Find where the given text appears and provide that cell's center as (x, y) coordinate. 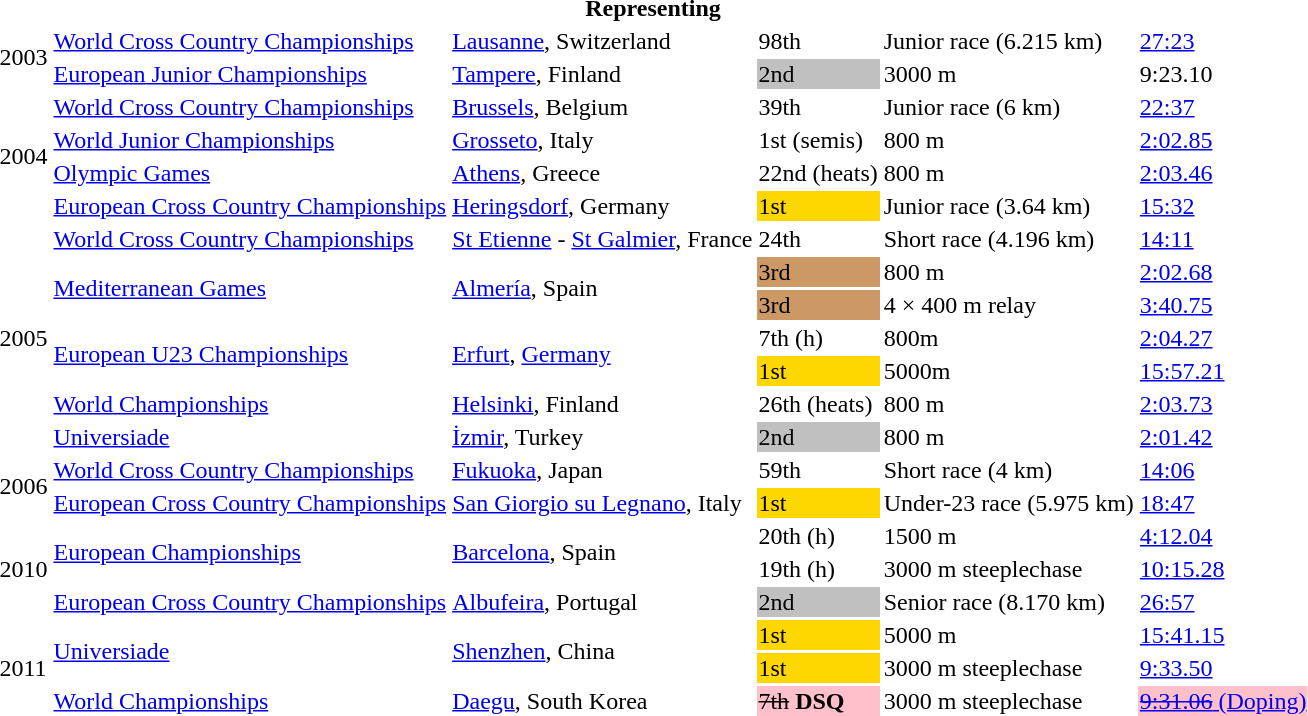
14:06 (1223, 470)
2:02.68 (1223, 272)
Brussels, Belgium (602, 107)
2:01.42 (1223, 437)
5000 m (1008, 635)
Junior race (6.215 km) (1008, 41)
15:57.21 (1223, 371)
5000m (1008, 371)
22nd (heats) (818, 173)
2:03.73 (1223, 404)
26:57 (1223, 602)
Albufeira, Portugal (602, 602)
2:02.85 (1223, 140)
26th (heats) (818, 404)
Athens, Greece (602, 173)
9:31.06 (Doping) (1223, 701)
Barcelona, Spain (602, 552)
1st (semis) (818, 140)
Almería, Spain (602, 288)
Senior race (8.170 km) (1008, 602)
3:40.75 (1223, 305)
4:12.04 (1223, 536)
7th (h) (818, 338)
9:23.10 (1223, 74)
14:11 (1223, 239)
Under-23 race (5.975 km) (1008, 503)
24th (818, 239)
Mediterranean Games (250, 288)
9:33.50 (1223, 668)
St Etienne - St Galmier, France (602, 239)
2:04.27 (1223, 338)
22:37 (1223, 107)
10:15.28 (1223, 569)
San Giorgio su Legnano, Italy (602, 503)
7th DSQ (818, 701)
800m (1008, 338)
27:23 (1223, 41)
15:41.15 (1223, 635)
Junior race (6 km) (1008, 107)
2:03.46 (1223, 173)
Short race (4 km) (1008, 470)
19th (h) (818, 569)
European Junior Championships (250, 74)
Lausanne, Switzerland (602, 41)
Junior race (3.64 km) (1008, 206)
European U23 Championships (250, 354)
European Championships (250, 552)
Fukuoka, Japan (602, 470)
98th (818, 41)
4 × 400 m relay (1008, 305)
1500 m (1008, 536)
Tampere, Finland (602, 74)
İzmir, Turkey (602, 437)
39th (818, 107)
Helsinki, Finland (602, 404)
World Junior Championships (250, 140)
3000 m (1008, 74)
Shenzhen, China (602, 652)
15:32 (1223, 206)
18:47 (1223, 503)
Erfurt, Germany (602, 354)
20th (h) (818, 536)
Daegu, South Korea (602, 701)
Grosseto, Italy (602, 140)
Short race (4.196 km) (1008, 239)
59th (818, 470)
Heringsdorf, Germany (602, 206)
Olympic Games (250, 173)
